Output the (x, y) coordinate of the center of the cell containing the given text.  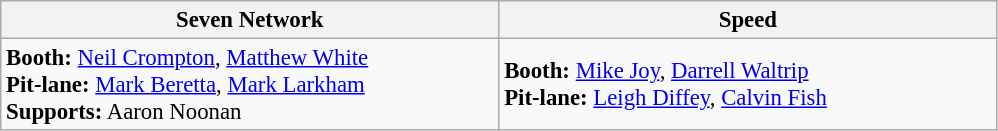
Speed (748, 20)
Booth: Mike Joy, Darrell WaltripPit-lane: Leigh Diffey, Calvin Fish (748, 85)
Booth: Neil Crompton, Matthew WhitePit-lane: Mark Beretta, Mark LarkhamSupports: Aaron Noonan (250, 85)
Seven Network (250, 20)
